From the cell containing the given text, extract its center point as [x, y] coordinate. 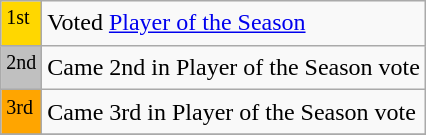
Came 2nd in Player of the Season vote [234, 68]
Came 3rd in Player of the Season vote [234, 112]
Voted Player of the Season [234, 24]
3rd [22, 112]
2nd [22, 68]
1st [22, 24]
